Identify which cell holds the provided text, then report its (x, y) central coordinate. 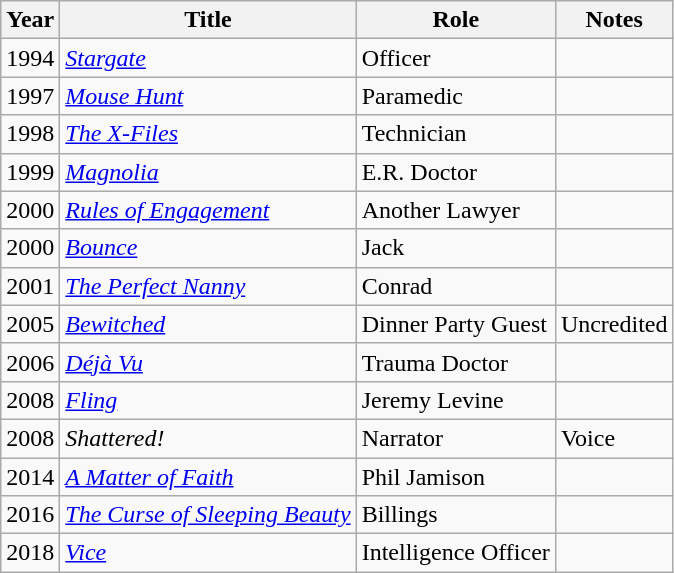
2001 (30, 286)
Billings (456, 515)
Shattered! (208, 438)
Déjà Vu (208, 362)
2005 (30, 324)
The Curse of Sleeping Beauty (208, 515)
E.R. Doctor (456, 172)
2006 (30, 362)
Dinner Party Guest (456, 324)
2018 (30, 553)
Trauma Doctor (456, 362)
1997 (30, 96)
Paramedic (456, 96)
Notes (614, 20)
Intelligence Officer (456, 553)
Jeremy Levine (456, 400)
1999 (30, 172)
Mouse Hunt (208, 96)
Stargate (208, 58)
Officer (456, 58)
1994 (30, 58)
Fling (208, 400)
Narrator (456, 438)
Vice (208, 553)
Jack (456, 248)
Technician (456, 134)
Bounce (208, 248)
Phil Jamison (456, 477)
Conrad (456, 286)
Uncredited (614, 324)
Year (30, 20)
The Perfect Nanny (208, 286)
Magnolia (208, 172)
The X-Files (208, 134)
Rules of Engagement (208, 210)
Bewitched (208, 324)
Another Lawyer (456, 210)
Title (208, 20)
Voice (614, 438)
2016 (30, 515)
A Matter of Faith (208, 477)
Role (456, 20)
2014 (30, 477)
1998 (30, 134)
